Output the [x, y] coordinate of the center of the cell containing the given text.  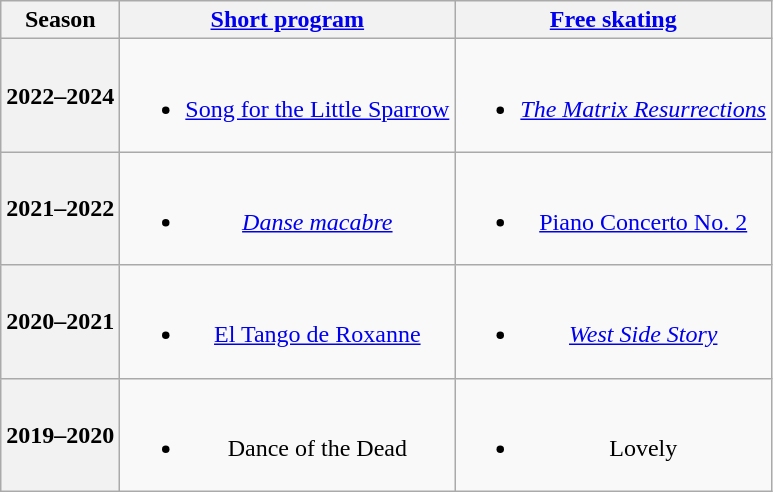
2022–2024 [60, 96]
Season [60, 20]
Song for the Little Sparrow [288, 96]
Lovely [614, 434]
El Tango de Roxanne [288, 322]
West Side Story [614, 322]
Short program [288, 20]
Free skating [614, 20]
2021–2022 [60, 208]
The Matrix Resurrections [614, 96]
2020–2021 [60, 322]
Danse macabre [288, 208]
Dance of the Dead [288, 434]
Piano Concerto No. 2 [614, 208]
2019–2020 [60, 434]
